From the cell containing the given text, extract its center point as [X, Y] coordinate. 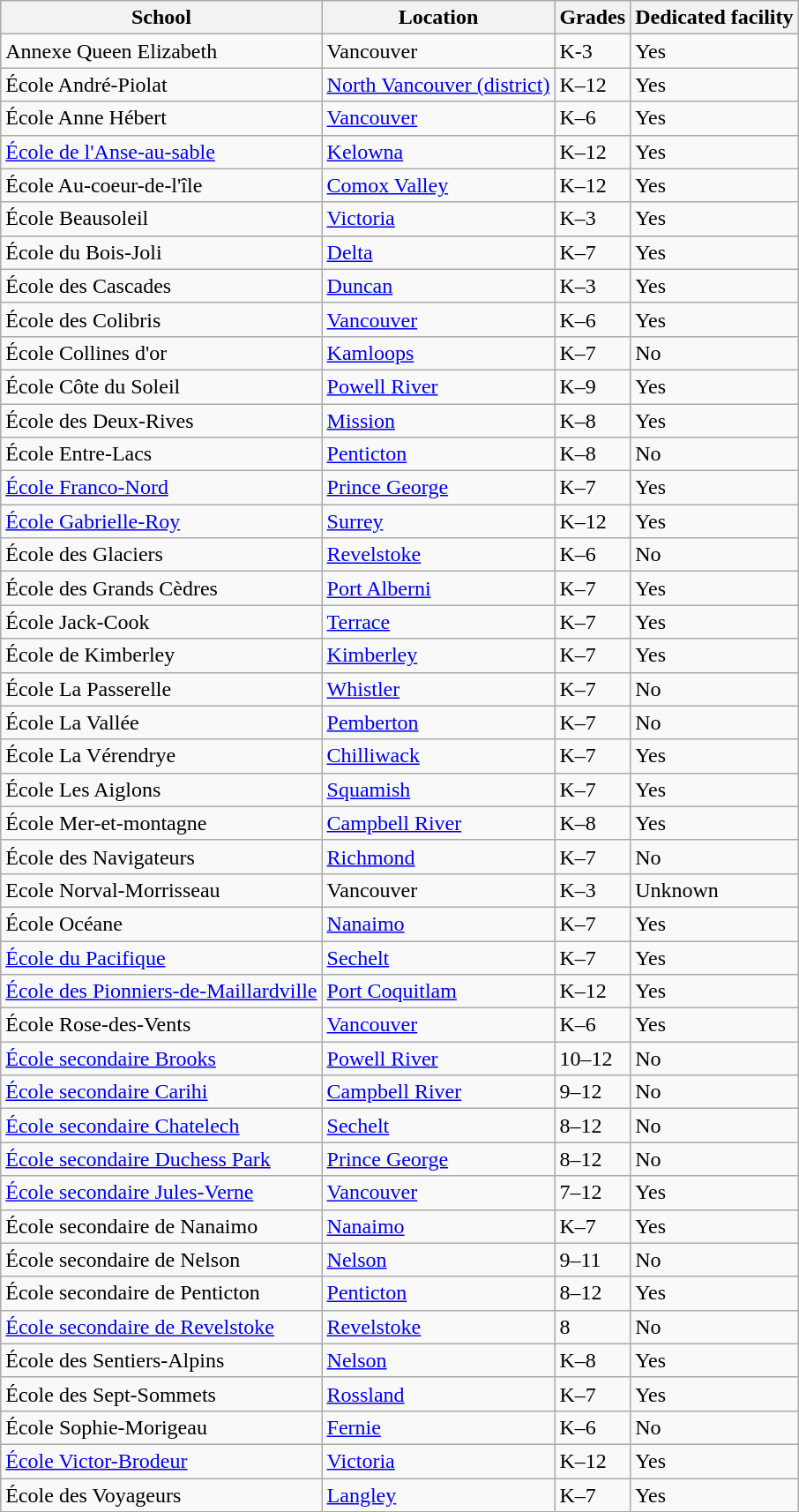
École des Glaciers [161, 555]
École de l'Anse-au-sable [161, 152]
School [161, 18]
École secondaire de Revelstoke [161, 1327]
École des Cascades [161, 286]
École La Vérendrye [161, 756]
École secondaire de Nanaimo [161, 1226]
9–11 [593, 1260]
École André-Piolat [161, 85]
Unknown [714, 890]
Richmond [438, 857]
7–12 [593, 1193]
Comox Valley [438, 185]
Grades [593, 18]
École secondaire Carihi [161, 1092]
Rossland [438, 1394]
Port Alberni [438, 588]
Squamish [438, 790]
École Sophie-Morigeau [161, 1427]
École La Vallée [161, 722]
École des Navigateurs [161, 857]
École Anne Hébert [161, 118]
Kelowna [438, 152]
Pemberton [438, 722]
Location [438, 18]
Kamloops [438, 353]
Delta [438, 252]
Ecole Norval-Morrisseau [161, 890]
École secondaire Jules-Verne [161, 1193]
École secondaire Duchess Park [161, 1159]
North Vancouver (district) [438, 85]
École des Colibris [161, 319]
Fernie [438, 1427]
Kimberley [438, 655]
K-3 [593, 51]
Surrey [438, 521]
Annexe Queen Elizabeth [161, 51]
École Au-coeur-de-l'île [161, 185]
École des Grands Cèdres [161, 588]
École Jack-Cook [161, 622]
Duncan [438, 286]
10–12 [593, 1059]
École secondaire Brooks [161, 1059]
Whistler [438, 689]
École Côte du Soleil [161, 386]
École des Sentiers-Alpins [161, 1360]
Langley [438, 1495]
École Mer-et-montagne [161, 823]
K–9 [593, 386]
École de Kimberley [161, 655]
Port Coquitlam [438, 992]
École Entre-Lacs [161, 454]
École La Passerelle [161, 689]
École Les Aiglons [161, 790]
École du Pacifique [161, 957]
École secondaire de Penticton [161, 1293]
Dedicated facility [714, 18]
Mission [438, 421]
École Franco-Nord [161, 488]
École Rose-des-Vents [161, 1025]
École du Bois-Joli [161, 252]
École Océane [161, 924]
Chilliwack [438, 756]
8 [593, 1327]
École des Voyageurs [161, 1495]
École des Pionniers-de-Maillardville [161, 992]
École Beausoleil [161, 219]
École Victor-Brodeur [161, 1461]
École des Deux-Rives [161, 421]
École Gabrielle-Roy [161, 521]
École des Sept-Sommets [161, 1394]
Terrace [438, 622]
École secondaire de Nelson [161, 1260]
École Collines d'or [161, 353]
9–12 [593, 1092]
École secondaire Chatelech [161, 1126]
